Detect which cell encompasses the target text, then output its [x, y] center coordinate. 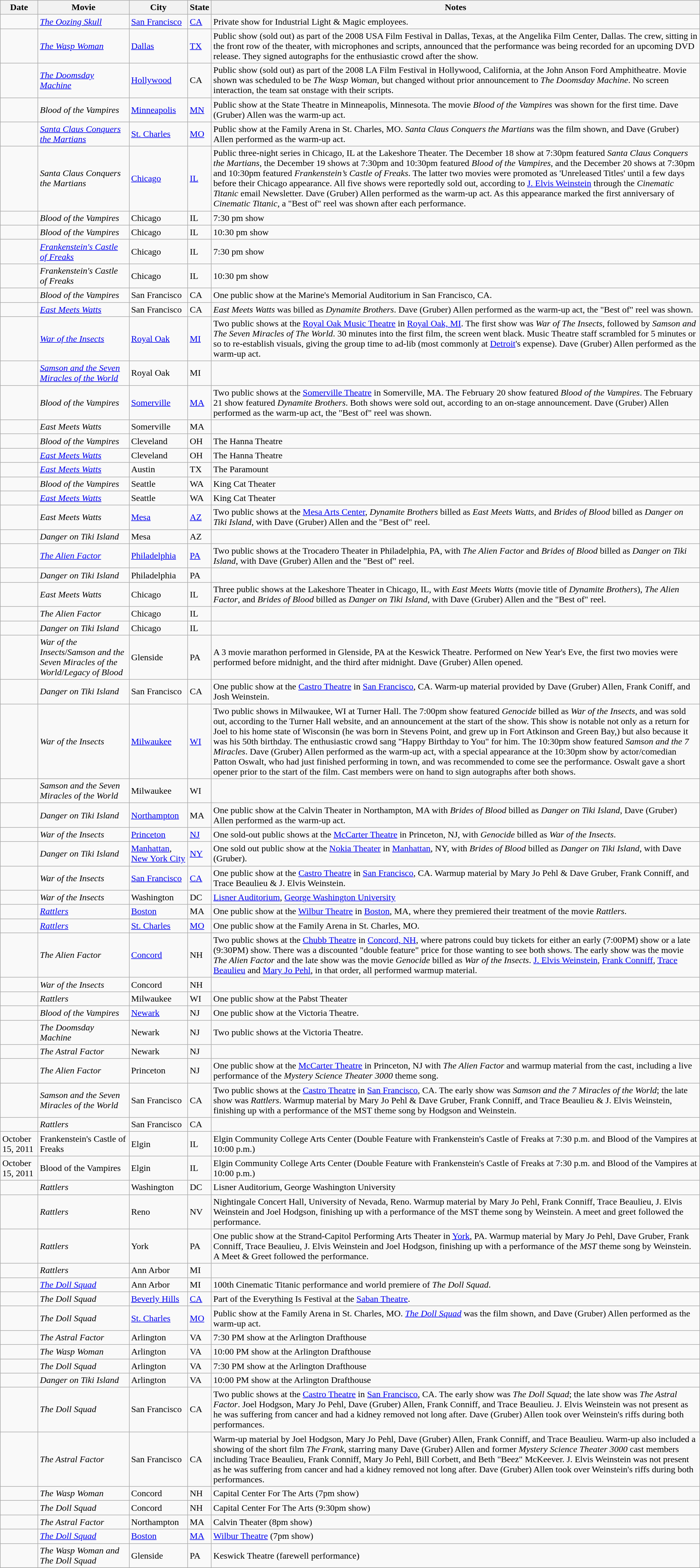
Capital Center For The Arts (9:30pm show) [455, 1508]
Date [19, 7]
The Oozing Skull [83, 22]
One public show at the Victoria Theatre. [455, 1013]
Capital Center For The Arts (7pm show) [455, 1494]
Hollywood [159, 80]
City [159, 7]
Movie [83, 7]
MN [200, 110]
Private show for Industrial Light & Magic employees. [455, 22]
Manhattan, New York City [159, 854]
East Meets Watts was billed as Dynamite Brothers. Dave (Gruber) Allen performed as the warm-up act, the "Best of" reel was shown. [455, 309]
One public show at the Castro Theatre in San Francisco, CA. Warm-up material provided by Dave (Gruber) Allen, Frank Coniff, and Josh Weinstein. [455, 692]
Part of the Everything Is Festival at the Saban Theatre. [455, 1299]
Calvin Theater (8pm show) [455, 1522]
War of the Insects/Samson and the Seven Miracles of the World/Legacy of Blood [83, 657]
Reno [159, 1212]
Public show at the Family Arena in St. Charles, MO. The Doll Squad was the film shown, and Dave (Gruber) Allen performed as the warm-up act. [455, 1318]
The Paramount [455, 470]
Austin [159, 470]
Keswick Theatre (farewell performance) [455, 1555]
NY [200, 854]
State [200, 7]
The Wasp Woman and The Doll Squad [83, 1555]
Beverly Hills [159, 1299]
York [159, 1246]
Dallas [159, 46]
Wilbur Theatre (7pm show) [455, 1536]
Minneapolis [159, 110]
Two public shows at the Victoria Theatre. [455, 1032]
100th Cinematic Titanic performance and world premiere of The Doll Squad. [455, 1285]
One public show at the Wilbur Theatre in Boston, MA, where they premiered their treatment of the movie Rattlers. [455, 911]
One public show at the Pabst Theater [455, 999]
One sold out public show at the Nokia Theater in Manhattan, NY, with Brides of Blood billed as Danger on Tiki Island, with Dave (Gruber). [455, 854]
One public show at the Marine's Memorial Auditorium in San Francisco, CA. [455, 295]
One sold-out public shows at the McCarter Theatre in Princeton, NJ, with Genocide billed as War of the Insects. [455, 834]
One public show at the Family Arena in St. Charles, MO. [455, 926]
NV [200, 1212]
Notes [455, 7]
